Detect which cell encompasses the target text, then output its (X, Y) center coordinate. 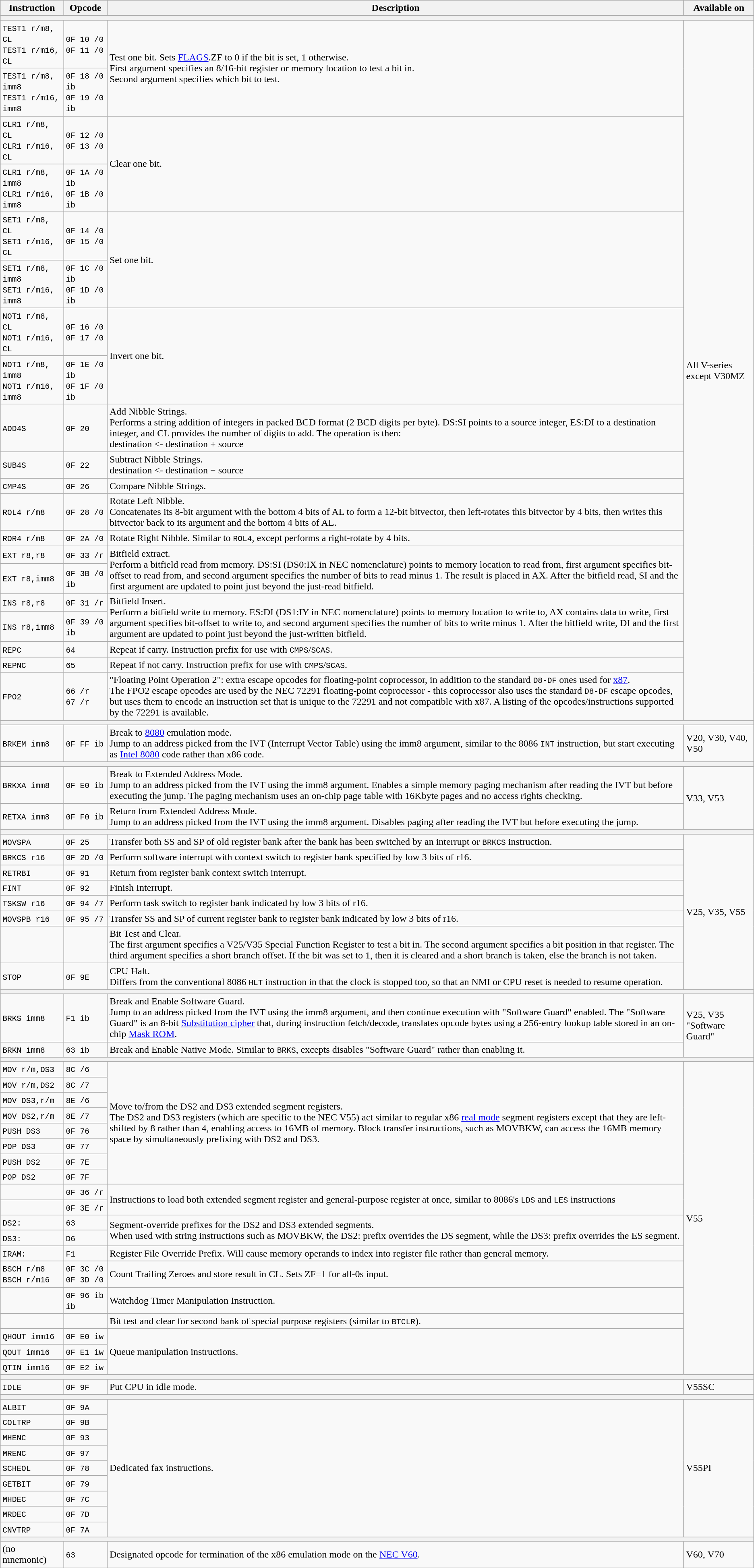
0F 18 /0 ib0F 19 /0 ib (85, 92)
0F 92 (85, 888)
Opcode (85, 8)
Compare Nibble Strings. (396, 485)
8C /6 (85, 1069)
0F 7E (85, 1161)
0F 31 /r (85, 603)
Finish Interrupt. (396, 888)
0F 76 (85, 1130)
PUSH DS2 (32, 1161)
ADD4S (32, 428)
BRKXA imm8 (32, 785)
BSCH r/m8BSCH r/m16 (32, 1274)
0F 79 (85, 1483)
BRKN imm8 (32, 1049)
0F 2A /0 (85, 538)
0F 1A /0 ib0F 1B /0 ib (85, 188)
SET1 r/m8, CLSET1 r/m16, CL (32, 236)
0F 25 (85, 842)
MOV r/m,DS3 (32, 1069)
Transfer both SS and SP of old register bank after the bank has been switched by an interrupt or BRKCS instruction. (396, 842)
EXT r8,r8 (32, 555)
Repeat if not carry. Instruction prefix for use with CMPS/SCAS. (396, 665)
NOT1 r/m8, imm8NOT1 r/m16, imm8 (32, 380)
FINT (32, 888)
BRKS imm8 (32, 1018)
All V-series except V30MZ (719, 370)
QOUT imm16 (32, 1352)
0F E1 iw (85, 1352)
MHDEC (32, 1499)
64 (85, 649)
MOV r/m,DS2 (32, 1085)
0F 22 (85, 465)
8E /7 (85, 1115)
0F 14 /00F 15 /0 (85, 236)
V55SC (719, 1387)
0F 28 /0 (85, 512)
Perform task switch to register bank indicated by low 3 bits of r16. (396, 903)
IRAM: (32, 1253)
EXT r8,imm8 (32, 579)
F1 ib (85, 1018)
Instruction (32, 8)
QHOUT imm16 (32, 1336)
0F 3B /0 ib (85, 579)
V55PI (719, 1468)
RETRBI (32, 872)
Transfer SS and SP of current register bank to register bank indicated by low 3 bits of r16. (396, 919)
MOV DS2,r/m (32, 1115)
SUB4S (32, 465)
CMP4S (32, 485)
0F 7A (85, 1529)
V55 (719, 1218)
Break and Enable Native Mode. Similar to BRKS, excepts disables "Software Guard" rather than enabling it. (396, 1049)
65 (85, 665)
D6 (85, 1238)
0F 33 /r (85, 555)
Queue manipulation instructions. (396, 1352)
MRDEC (32, 1514)
INS r8,r8 (32, 603)
0F 9F (85, 1387)
INS r8,imm8 (32, 627)
Count Trailing Zeroes and store result in CL. Sets ZF=1 for all-0s input. (396, 1274)
REPC (32, 649)
Repeat if carry. Instruction prefix for use with CMPS/SCAS. (396, 649)
TEST1 r/m8, imm8TEST1 r/m16, imm8 (32, 92)
TEST1 r/m8, CLTEST1 r/m16, CL (32, 44)
0F 9E (85, 977)
Rotate Right Nibble. Similar to ROL4, except performs a right-rotate by 4 bits. (396, 538)
Set one bit. (396, 260)
Put CPU in idle mode. (396, 1387)
Return from register bank context switch interrupt. (396, 872)
66 /r67 /r (85, 696)
Register File Override Prefix. Will cause memory operands to index into register file rather than general memory. (396, 1253)
BRKCS r16 (32, 857)
MOV DS3,r/m (32, 1100)
V33, V53 (719, 798)
POP DS2 (32, 1177)
0F 3E /r (85, 1207)
0F E0 ib (85, 785)
0F FF ib (85, 743)
0F 20 (85, 428)
TSKSW r16 (32, 903)
63 ib (85, 1049)
Clear one bit. (396, 164)
Invert one bit. (396, 356)
0F 3C /00F 3D /0 (85, 1274)
Bit test and clear for second bank of special purpose registers (similar to BTCLR). (396, 1321)
V25, V35, V55 (719, 912)
COLTRP (32, 1422)
0F 7C (85, 1499)
F1 (85, 1253)
0F 26 (85, 485)
0F 1C /0 ib0F 1D /0 ib (85, 284)
CLR1 r/m8, CLCLR1 r/m16, CL (32, 140)
ROL4 r/m8 (32, 512)
0F 9A (85, 1406)
IDLE (32, 1387)
DS2: (32, 1223)
0F 1E /0 ib0F 1F /0 ib (85, 380)
Description (396, 8)
0F 9B (85, 1422)
Instructions to load both extended segment register and general-purpose register at once, similar to 8086's LDS and LES instructions (396, 1200)
MHENC (32, 1437)
FPO2 (32, 696)
PUSH DS3 (32, 1130)
Dedicated fax instructions. (396, 1468)
ROR4 r/m8 (32, 538)
0F 96 ib ib (85, 1300)
MOVSPB r16 (32, 919)
QTIN imm16 (32, 1367)
0F 16 /00F 17 /0 (85, 332)
REPNC (32, 665)
BRKEM imm8 (32, 743)
DS3: (32, 1238)
GETBIT (32, 1483)
CLR1 r/m8, imm8CLR1 r/m16, imm8 (32, 188)
0F 95 /7 (85, 919)
0F 78 (85, 1468)
V25, V35 "Software Guard" (719, 1026)
Perform software interrupt with context switch to register bank specified by low 3 bits of r16. (396, 857)
0F 2D /0 (85, 857)
0F 97 (85, 1453)
CNVTRP (32, 1529)
MRENC (32, 1453)
Watchdog Timer Manipulation Instruction. (396, 1300)
V20, V30, V40, V50 (719, 743)
Available on (719, 8)
RETXA imm8 (32, 816)
ALBIT (32, 1406)
Designated opcode for termination of the x86 emulation mode on the NEC V60. (396, 1554)
0F 12 /00F 13 /0 (85, 140)
0F 77 (85, 1146)
0F 10 /00F 11 /0 (85, 44)
0F 91 (85, 872)
0F 7F (85, 1177)
STOP (32, 977)
0F 93 (85, 1437)
8E /6 (85, 1100)
V60, V70 (719, 1554)
0F F0 ib (85, 816)
NOT1 r/m8, CLNOT1 r/m16, CL (32, 332)
SCHEOL (32, 1468)
0F 36 /r (85, 1192)
SET1 r/m8, imm8SET1 r/m16, imm8 (32, 284)
0F 39 /0 ib (85, 627)
8C /7 (85, 1085)
(no mnemonic) (32, 1554)
0F E0 iw (85, 1336)
0F E2 iw (85, 1367)
POP DS3 (32, 1146)
0F 7D (85, 1514)
MOVSPA (32, 842)
Subtract Nibble Strings.destination <- destination − source (396, 465)
0F 94 /7 (85, 903)
